For the text-containing cell, return its midpoint in [x, y] coordinate format. 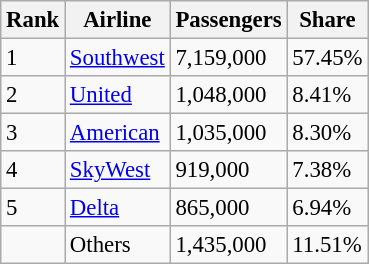
919,000 [228, 170]
2 [33, 95]
11.51% [328, 245]
6.94% [328, 208]
3 [33, 133]
4 [33, 170]
7,159,000 [228, 58]
7.38% [328, 170]
American [118, 133]
Delta [118, 208]
Passengers [228, 20]
1,435,000 [228, 245]
1 [33, 58]
Share [328, 20]
Others [118, 245]
SkyWest [118, 170]
United [118, 95]
8.30% [328, 133]
8.41% [328, 95]
57.45% [328, 58]
Airline [118, 20]
1,048,000 [228, 95]
Rank [33, 20]
5 [33, 208]
865,000 [228, 208]
Southwest [118, 58]
1,035,000 [228, 133]
